Find where the given text appears and provide that cell's center as [x, y] coordinate. 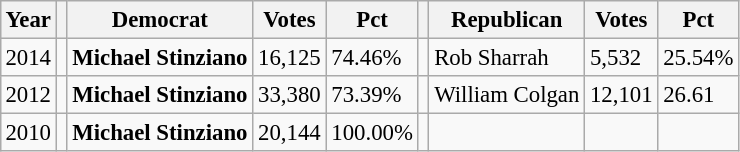
5,532 [622, 57]
26.61 [698, 95]
73.39% [372, 95]
2010 [28, 133]
100.00% [372, 133]
2014 [28, 57]
Democrat [160, 20]
Rob Sharrah [507, 57]
12,101 [622, 95]
16,125 [290, 57]
2012 [28, 95]
74.46% [372, 57]
20,144 [290, 133]
Republican [507, 20]
25.54% [698, 57]
Year [28, 20]
William Colgan [507, 95]
33,380 [290, 95]
